Return the [X, Y] coordinate for the center point of the cell that contains the specified text.  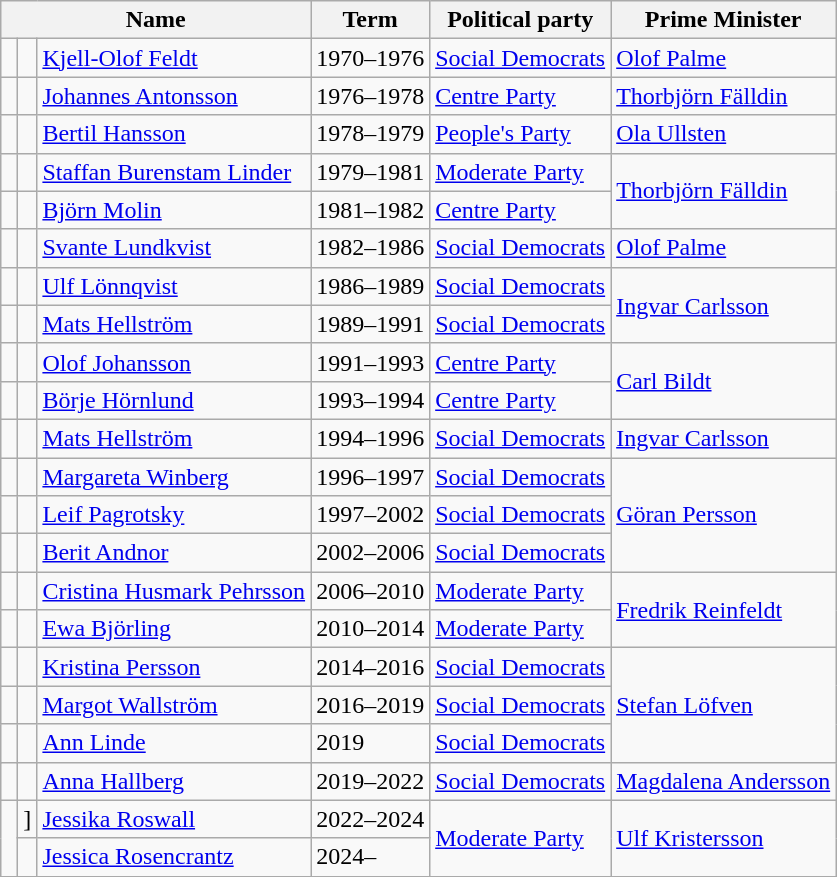
1986–1989 [370, 286]
Stefan Löfven [724, 705]
Berit Andnor [174, 553]
Göran Persson [724, 515]
2010–2014 [370, 629]
Name [156, 20]
Cristina Husmark Pehrsson [174, 591]
Kristina Persson [174, 667]
Börje Hörnlund [174, 400]
1979–1981 [370, 172]
2002–2006 [370, 553]
Margareta Winberg [174, 477]
Svante Lundkvist [174, 248]
Margot Wallström [174, 705]
1976–1978 [370, 96]
2006–2010 [370, 591]
Kjell-Olof Feldt [174, 58]
Bertil Hansson [174, 134]
1991–1993 [370, 362]
Ann Linde [174, 743]
Magdalena Andersson [724, 781]
Johannes Antonsson [174, 96]
1981–1982 [370, 210]
Leif Pagrotsky [174, 515]
2016–2019 [370, 705]
1994–1996 [370, 438]
1997–2002 [370, 515]
Ulf Kristersson [724, 838]
1996–1997 [370, 477]
Term [370, 20]
1970–1976 [370, 58]
People's Party [520, 134]
Anna Hallberg [174, 781]
Olof Johansson [174, 362]
Jessika Roswall [174, 819]
2019–2022 [370, 781]
Björn Molin [174, 210]
Ewa Björling [174, 629]
Carl Bildt [724, 381]
Ola Ullsten [724, 134]
1982–1986 [370, 248]
2024– [370, 857]
Prime Minister [724, 20]
] [28, 819]
2022–2024 [370, 819]
Ulf Lönnqvist [174, 286]
Fredrik Reinfeldt [724, 610]
1989–1991 [370, 324]
1993–1994 [370, 400]
1978–1979 [370, 134]
Staffan Burenstam Linder [174, 172]
Political party [520, 20]
2014–2016 [370, 667]
2019 [370, 743]
Jessica Rosencrantz [174, 857]
